Extract the (x, y) coordinate from the center of the cell holding the provided text.  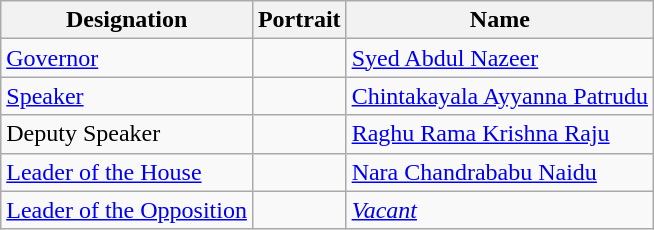
Nara Chandrababu Naidu (500, 172)
Leader of the House (127, 172)
Speaker (127, 96)
Vacant (500, 210)
Chintakayala Ayyanna Patrudu (500, 96)
Portrait (299, 20)
Raghu Rama Krishna Raju (500, 134)
Deputy Speaker (127, 134)
Leader of the Opposition (127, 210)
Designation (127, 20)
Syed Abdul Nazeer (500, 58)
Name (500, 20)
Governor (127, 58)
